Extract the [X, Y] coordinate from the center of the cell holding the provided text.  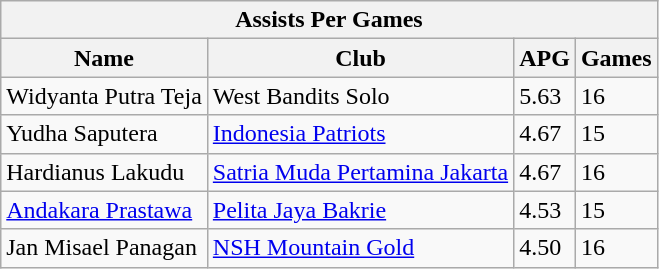
Pelita Jaya Bakrie [360, 210]
Widyanta Putra Teja [104, 96]
APG [545, 58]
NSH Mountain Gold [360, 248]
Club [360, 58]
Andakara Prastawa [104, 210]
4.50 [545, 248]
Name [104, 58]
Yudha Saputera [104, 134]
Games [616, 58]
Assists Per Games [329, 20]
5.63 [545, 96]
West Bandits Solo [360, 96]
Satria Muda Pertamina Jakarta [360, 172]
Hardianus Lakudu [104, 172]
Jan Misael Panagan [104, 248]
4.53 [545, 210]
Indonesia Patriots [360, 134]
